Determine the (X, Y) coordinate at the center of the cell enclosing the given text.  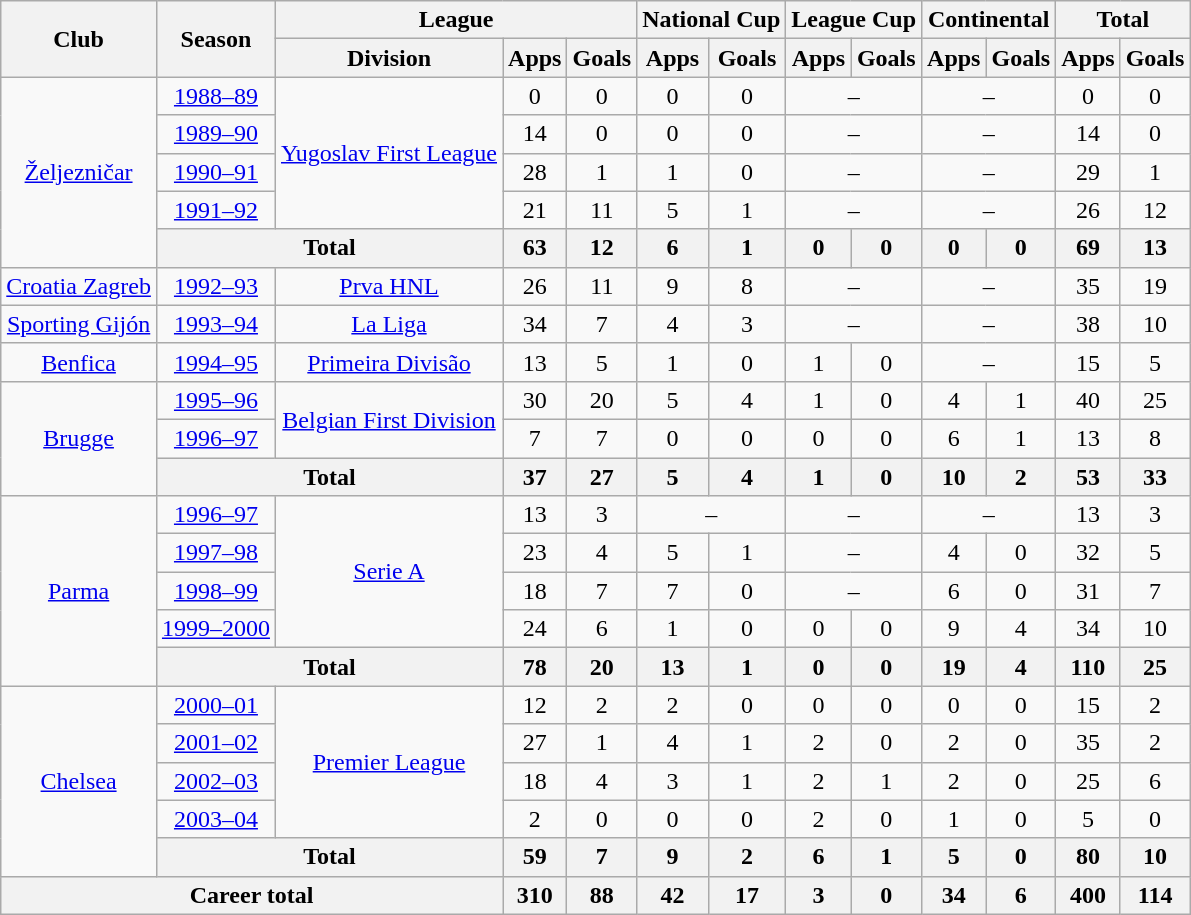
Continental (989, 20)
38 (1088, 324)
17 (747, 895)
29 (1088, 172)
Belgian First Division (388, 419)
33 (1155, 477)
42 (673, 895)
Primeira Divisão (388, 362)
78 (535, 667)
23 (535, 553)
Premier League (388, 762)
Sporting Gijón (79, 324)
110 (1088, 667)
2002–03 (216, 781)
1993–94 (216, 324)
Season (216, 39)
1997–98 (216, 553)
Yugoslav First League (388, 153)
Career total (252, 895)
Željezničar (79, 172)
32 (1088, 553)
40 (1088, 400)
Prva HNL (388, 286)
1991–92 (216, 210)
League (456, 20)
31 (1088, 591)
88 (602, 895)
La Liga (388, 324)
Benfica (79, 362)
Club (79, 39)
80 (1088, 857)
37 (535, 477)
Division (388, 58)
63 (535, 248)
1992–93 (216, 286)
1990–91 (216, 172)
2001–02 (216, 743)
2000–01 (216, 705)
53 (1088, 477)
400 (1088, 895)
Brugge (79, 438)
1989–90 (216, 134)
1998–99 (216, 591)
69 (1088, 248)
1995–96 (216, 400)
24 (535, 629)
1994–95 (216, 362)
28 (535, 172)
League Cup (854, 20)
National Cup (712, 20)
30 (535, 400)
Chelsea (79, 781)
310 (535, 895)
1999–2000 (216, 629)
Serie A (388, 572)
59 (535, 857)
Croatia Zagreb (79, 286)
1988–89 (216, 96)
2003–04 (216, 819)
21 (535, 210)
Parma (79, 591)
114 (1155, 895)
